Pinpoint the cell where the given text exists, returning its [X, Y] midpoint coordinate. 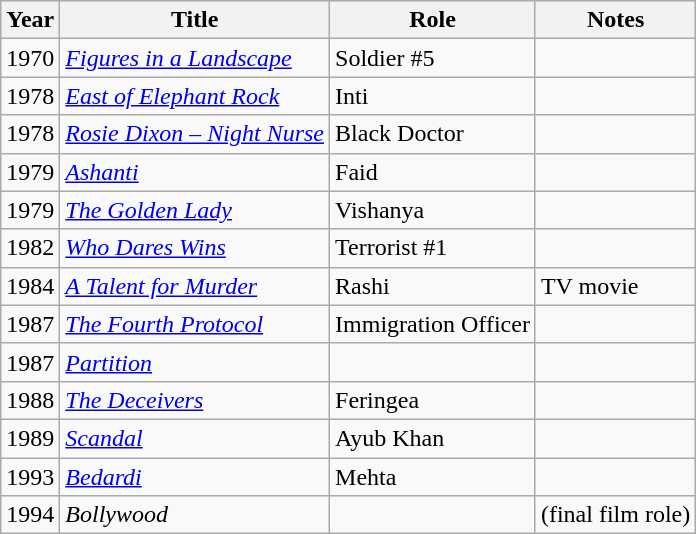
TV movie [615, 286]
Soldier #5 [433, 58]
Feringea [433, 400]
Year [30, 20]
1989 [30, 438]
Ashanti [195, 172]
Figures in a Landscape [195, 58]
East of Elephant Rock [195, 96]
Bollywood [195, 515]
1984 [30, 286]
Role [433, 20]
Title [195, 20]
Faid [433, 172]
Notes [615, 20]
Rashi [433, 286]
1970 [30, 58]
Mehta [433, 477]
Bedardi [195, 477]
The Golden Lady [195, 210]
Black Doctor [433, 134]
Terrorist #1 [433, 248]
Vishanya [433, 210]
Inti [433, 96]
Rosie Dixon – Night Nurse [195, 134]
Partition [195, 362]
Immigration Officer [433, 324]
A Talent for Murder [195, 286]
1993 [30, 477]
Who Dares Wins [195, 248]
Ayub Khan [433, 438]
The Fourth Protocol [195, 324]
The Deceivers [195, 400]
1982 [30, 248]
(final film role) [615, 515]
1994 [30, 515]
1988 [30, 400]
Scandal [195, 438]
